Provide the (X, Y) coordinate of the cell's center where the given text is located.  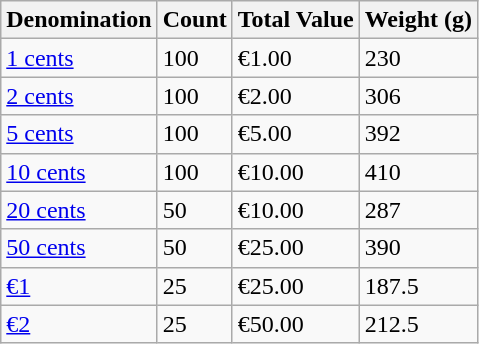
5 cents (79, 134)
392 (418, 134)
Weight (g) (418, 20)
Total Value (296, 20)
187.5 (418, 286)
€50.00 (296, 324)
390 (418, 248)
287 (418, 210)
212.5 (418, 324)
20 cents (79, 210)
50 cents (79, 248)
2 cents (79, 96)
1 cents (79, 58)
€2.00 (296, 96)
Denomination (79, 20)
10 cents (79, 172)
€1.00 (296, 58)
410 (418, 172)
230 (418, 58)
€5.00 (296, 134)
306 (418, 96)
€1 (79, 286)
Count (194, 20)
€2 (79, 324)
